Extract the [X, Y] coordinate from the center of the cell holding the provided text.  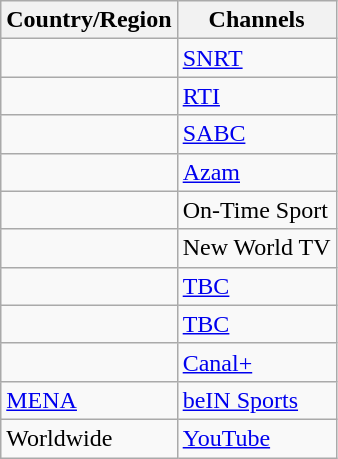
Channels [256, 20]
Worldwide [89, 438]
New World TV [256, 248]
On-Time Sport [256, 210]
Azam [256, 172]
MENA [89, 400]
SNRT [256, 58]
SABC [256, 134]
RTI [256, 96]
beIN Sports [256, 400]
Country/Region [89, 20]
Canal+ [256, 362]
YouTube [256, 438]
